Determine the (x, y) coordinate at the center of the cell enclosing the given text.  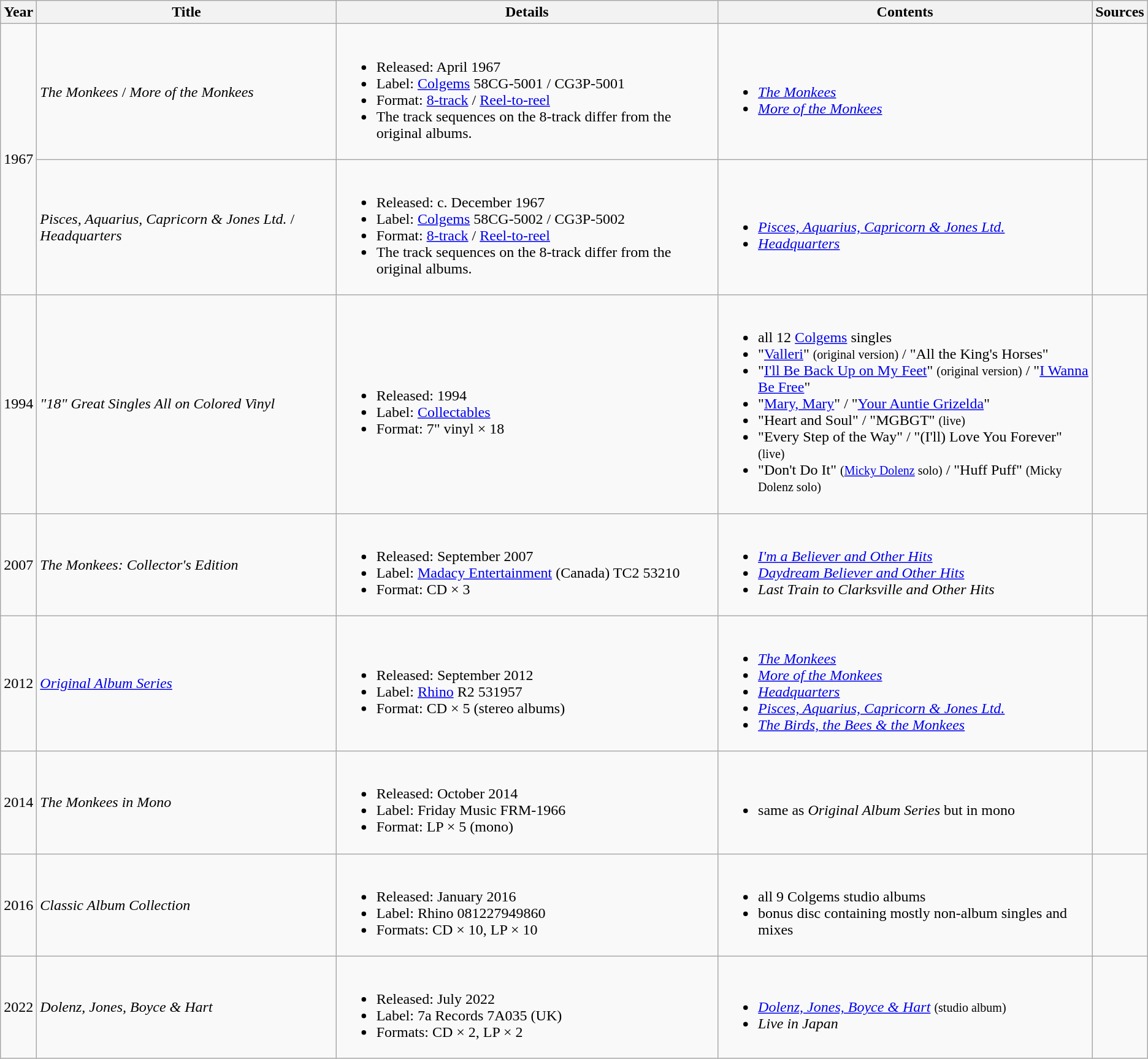
2014 (18, 802)
"18" Great Singles All on Colored Vinyl (186, 404)
The Monkees / More of the Monkees (186, 92)
Contents (905, 12)
Released: October 2014Label: Friday Music FRM-1966Format: LP × 5 (mono) (527, 802)
Released: September 2012Label: Rhino R2 531957Format: CD × 5 (stereo albums) (527, 683)
Year (18, 12)
Released: July 2022Label: 7a Records 7A035 (UK)Formats: CD × 2, LP × 2 (527, 1007)
Dolenz, Jones, Boyce & Hart (studio album)Live in Japan (905, 1007)
The Monkees in Mono (186, 802)
Classic Album Collection (186, 905)
1967 (18, 159)
2012 (18, 683)
Released: 1994Label: CollectablesFormat: 7" vinyl × 18 (527, 404)
2007 (18, 564)
Pisces, Aquarius, Capricorn & Jones Ltd.Headquarters (905, 227)
Sources (1120, 12)
Original Album Series (186, 683)
Released: September 2007Label: Madacy Entertainment (Canada) TC2 53210Format: CD × 3 (527, 564)
2022 (18, 1007)
The Monkees: Collector's Edition (186, 564)
Dolenz, Jones, Boyce & Hart (186, 1007)
Pisces, Aquarius, Capricorn & Jones Ltd. / Headquarters (186, 227)
Title (186, 12)
same as Original Album Series but in mono (905, 802)
1994 (18, 404)
The MonkeesMore of the Monkees (905, 92)
The MonkeesMore of the MonkeesHeadquartersPisces, Aquarius, Capricorn & Jones Ltd.The Birds, the Bees & the Monkees (905, 683)
Details (527, 12)
Released: January 2016Label: Rhino 081227949860Formats: CD × 10, LP × 10 (527, 905)
all 9 Colgems studio albumsbonus disc containing mostly non-album singles and mixes (905, 905)
I'm a Believer and Other HitsDaydream Believer and Other HitsLast Train to Clarksville and Other Hits (905, 564)
2016 (18, 905)
